From the cell containing the given text, extract its center point as (X, Y) coordinate. 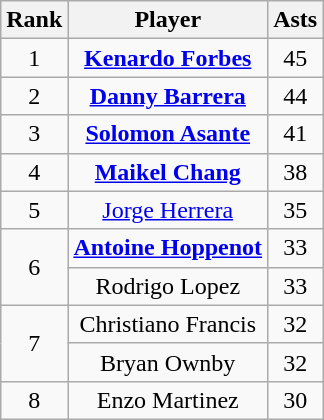
Solomon Asante (168, 134)
Player (168, 20)
2 (34, 96)
Kenardo Forbes (168, 58)
3 (34, 134)
41 (296, 134)
8 (34, 400)
Jorge Herrera (168, 210)
35 (296, 210)
7 (34, 343)
Christiano Francis (168, 324)
30 (296, 400)
38 (296, 172)
44 (296, 96)
4 (34, 172)
45 (296, 58)
6 (34, 267)
Rodrigo Lopez (168, 286)
1 (34, 58)
Enzo Martinez (168, 400)
Rank (34, 20)
Antoine Hoppenot (168, 248)
5 (34, 210)
Maikel Chang (168, 172)
Bryan Ownby (168, 362)
Danny Barrera (168, 96)
Asts (296, 20)
